Output the (X, Y) coordinate of the center of the cell containing the given text.  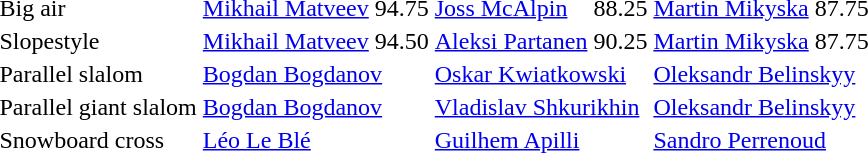
Aleksi Partanen (511, 41)
Mikhail Matveev (286, 41)
Martin Mikyska (731, 41)
Vladislav Shkurikhin (541, 107)
90.25 (620, 41)
Oskar Kwiatkowski (541, 74)
94.50 (402, 41)
